Pinpoint the cell where the given text exists, returning its [x, y] midpoint coordinate. 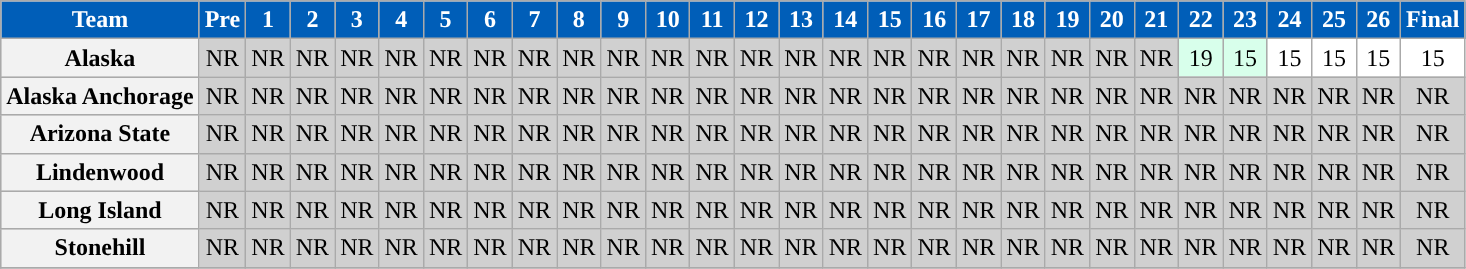
22 [1200, 20]
Final [1433, 20]
Alaska Anchorage [100, 96]
23 [1245, 20]
5 [445, 20]
13 [801, 20]
Long Island [100, 210]
7 [534, 20]
25 [1334, 20]
Lindenwood [100, 172]
17 [978, 20]
11 [712, 20]
Pre [222, 20]
26 [1378, 20]
21 [1156, 20]
3 [357, 20]
12 [756, 20]
1 [268, 20]
Stonehill [100, 248]
10 [667, 20]
Arizona State [100, 134]
Team [100, 20]
6 [490, 20]
16 [934, 20]
4 [401, 20]
18 [1023, 20]
24 [1289, 20]
2 [312, 20]
9 [623, 20]
14 [845, 20]
8 [579, 20]
20 [1112, 20]
Alaska [100, 58]
